For the text-containing cell, return its midpoint in [X, Y] coordinate format. 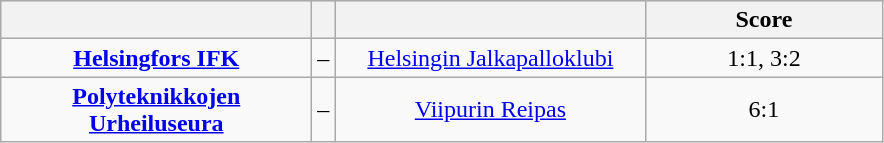
Helsingfors IFK [156, 58]
1:1, 3:2 [764, 58]
Score [764, 20]
Viipurin Reipas [490, 110]
Helsingin Jalkapalloklubi [490, 58]
6:1 [764, 110]
Polyteknikkojen Urheiluseura [156, 110]
